Provide the [x, y] coordinate of the cell's center where the given text is located.  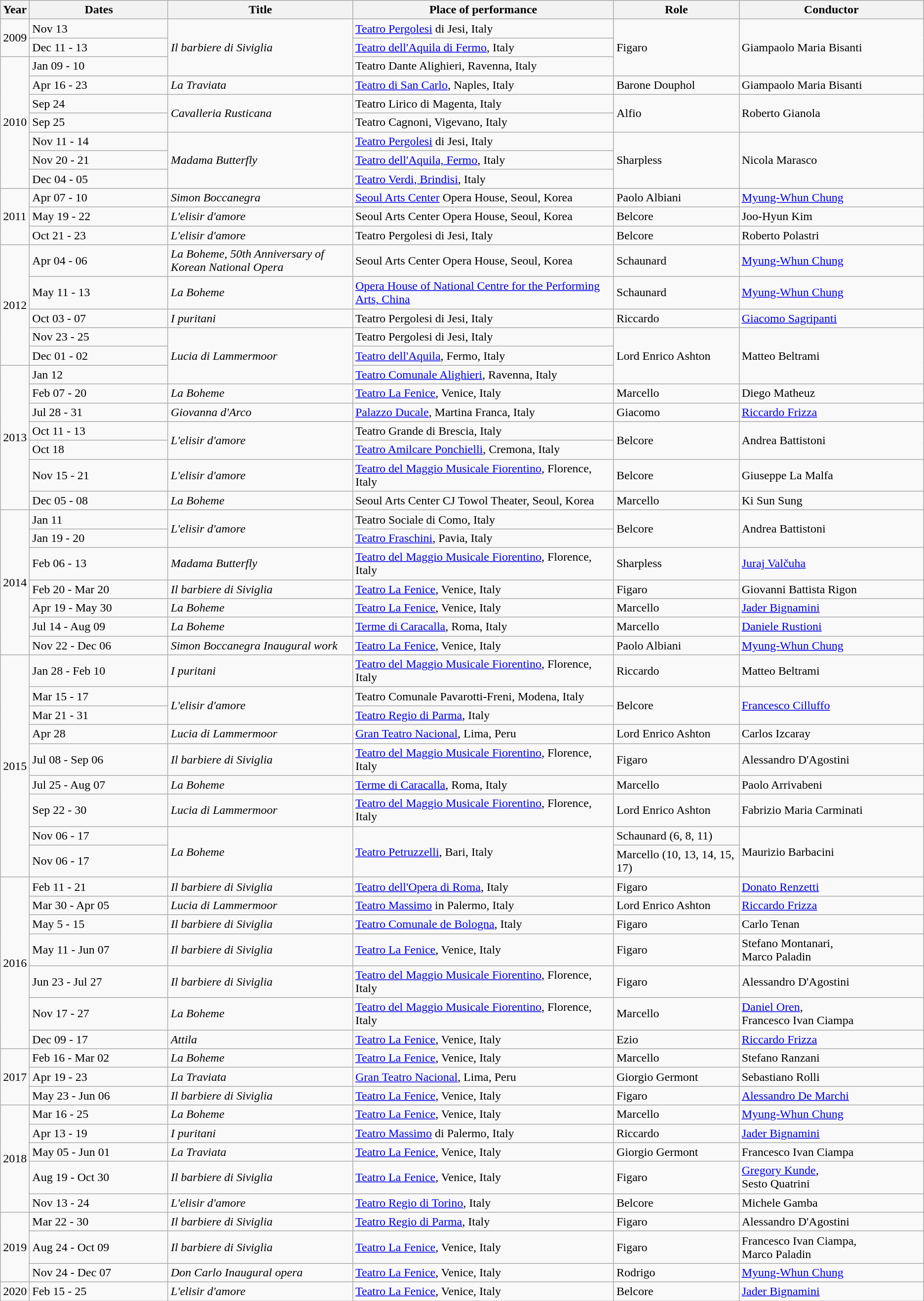
2014 [15, 582]
Dec 09 - 17 [99, 1039]
Dec 04 - 05 [99, 179]
Teatro Massimo di Palermo, Italy [483, 1133]
Carlos Izcaray [831, 734]
Giacomo Sagripanti [831, 318]
Francesco Ivan Ciampa [831, 1152]
Dates [99, 10]
Simon Boccanegra [260, 197]
Daniel Oren,Francesco Ivan Ciampa [831, 1014]
Schaunard (6, 8, 11) [676, 836]
Mar 22 - 30 [99, 1222]
2011 [15, 216]
Oct 03 - 07 [99, 318]
Teatro Comunale de Bologna, Italy [483, 924]
Title [260, 10]
Daniele Rustioni [831, 627]
Apr 04 - 06 [99, 261]
2018 [15, 1159]
Teatro Regio di Torino, Italy [483, 1203]
Teatro Amilcare Ponchielli, Cremona, Italy [483, 450]
Giovanna d'Arco [260, 412]
Apr 16 - 23 [99, 85]
Alessandro De Marchi [831, 1096]
Feb 20 - Mar 20 [99, 589]
Aug 24 - Oct 09 [99, 1247]
Attila [260, 1039]
Giuseppe La Malfa [831, 475]
Carlo Tenan [831, 924]
Don Carlo Inaugural opera [260, 1272]
Role [676, 10]
Ki Sun Sung [831, 500]
Jul 28 - 31 [99, 412]
Sep 22 - 30 [99, 810]
2015 [15, 766]
Teatro Grande di Brescia, Italy [483, 431]
Feb 15 - 25 [99, 1291]
Jun 23 - Jul 27 [99, 982]
Teatro Fraschini, Pavia, Italy [483, 538]
Joo-Hyun Kim [831, 216]
Nov 11 - 14 [99, 141]
2013 [15, 437]
Teatro dell'Aquila di Fermo, Italy [483, 47]
May 05 - Jun 01 [99, 1152]
Sep 24 [99, 104]
Alfio [676, 113]
Feb 16 - Mar 02 [99, 1058]
2009 [15, 38]
Simon Boccanegra Inaugural work [260, 646]
Nicola Marasco [831, 160]
Jan 28 - Feb 10 [99, 671]
Roberto Polastri [831, 235]
Place of performance [483, 10]
Mar 30 - Apr 05 [99, 905]
Jan 09 - 10 [99, 66]
Jan 19 - 20 [99, 538]
Nov 20 - 21 [99, 160]
Sebastiano Rolli [831, 1077]
Teatro di San Carlo, Naples, Italy [483, 85]
Dec 11 - 13 [99, 47]
May 5 - 15 [99, 924]
May 11 - 13 [99, 293]
Oct 18 [99, 450]
Apr 07 - 10 [99, 197]
Opera House of National Centre for the Performing Arts, China [483, 293]
Nov 13 - 24 [99, 1203]
Feb 06 - 13 [99, 564]
Teatro Lirico di Magenta, Italy [483, 104]
Teatro Sociale di Como, Italy [483, 519]
Oct 21 - 23 [99, 235]
Teatro Cagnoni, Vigevano, Italy [483, 122]
2017 [15, 1077]
Mar 15 - 17 [99, 696]
Jan 11 [99, 519]
Teatro Dante Alighieri, Ravenna, Italy [483, 66]
May 23 - Jun 06 [99, 1096]
Feb 07 - 20 [99, 393]
Teatro dell'Opera di Roma, Italy [483, 886]
2012 [15, 305]
Apr 13 - 19 [99, 1133]
Jan 12 [99, 375]
Gregory Kunde,Sesto Quatrini [831, 1178]
Teatro Verdi, Brindisi, Italy [483, 179]
Teatro Petruzzelli, Bari, Italy [483, 852]
Apr 19 - 23 [99, 1077]
Feb 11 - 21 [99, 886]
Francesco Cilluffo [831, 706]
Maurizio Barbacini [831, 852]
Apr 28 [99, 734]
Francesco Ivan Ciampa,Marco Paladin [831, 1247]
Nov 22 - Dec 06 [99, 646]
Donato Renzetti [831, 886]
2020 [15, 1291]
Cavalleria Rusticana [260, 113]
Jul 25 - Aug 07 [99, 785]
Teatro Massimo in Palermo, Italy [483, 905]
Oct 11 - 13 [99, 431]
Jul 14 - Aug 09 [99, 627]
Rodrigo [676, 1272]
Roberto Gianola [831, 113]
Nov 15 - 21 [99, 475]
May 19 - 22 [99, 216]
Giacomo [676, 412]
Paolo Arrivabeni [831, 785]
Dec 01 - 02 [99, 356]
Nov 24 - Dec 07 [99, 1272]
Nov 17 - 27 [99, 1014]
Juraj Valčuha [831, 564]
Nov 13 [99, 29]
Apr 19 - May 30 [99, 608]
Dec 05 - 08 [99, 500]
Nov 23 - 25 [99, 337]
Year [15, 10]
2019 [15, 1247]
Aug 19 - Oct 30 [99, 1178]
Michele Gamba [831, 1203]
Conductor [831, 10]
Stefano Montanari,Marco Paladin [831, 950]
Stefano Ranzani [831, 1058]
Palazzo Ducale, Martina Franca, Italy [483, 412]
Barone Douphol [676, 85]
May 11 - Jun 07 [99, 950]
2016 [15, 962]
Teatro Comunale Pavarotti-Freni, Modena, Italy [483, 696]
Giovanni Battista Rigon [831, 589]
Ezio [676, 1039]
Seoul Arts Center CJ Towol Theater, Seoul, Korea [483, 500]
2010 [15, 122]
Jul 08 - Sep 06 [99, 759]
Teatro Comunale Alighieri, Ravenna, Italy [483, 375]
Marcello (10, 13, 14, 15, 17) [676, 861]
Diego Matheuz [831, 393]
Mar 21 - 31 [99, 715]
Mar 16 - 25 [99, 1114]
La Boheme, 50th Anniversary of Korean National Opera [260, 261]
Fabrizio Maria Carminati [831, 810]
Sep 25 [99, 122]
